Provide the [X, Y] coordinate of the cell's center where the given text is located.  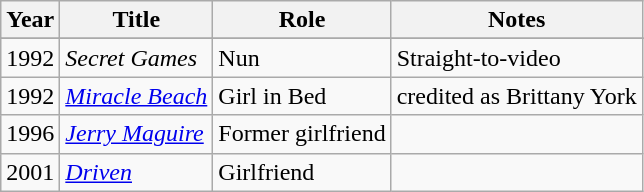
Nun [302, 58]
Driven [136, 172]
Role [302, 20]
Notes [516, 20]
Straight-to-video [516, 58]
Jerry Maguire [136, 134]
Secret Games [136, 58]
2001 [30, 172]
Former girlfriend [302, 134]
Year [30, 20]
Miracle Beach [136, 96]
Girl in Bed [302, 96]
Girlfriend [302, 172]
credited as Brittany York [516, 96]
Title [136, 20]
1996 [30, 134]
